Capture the cell that displays the provided text and extract its (x, y) central coordinate. 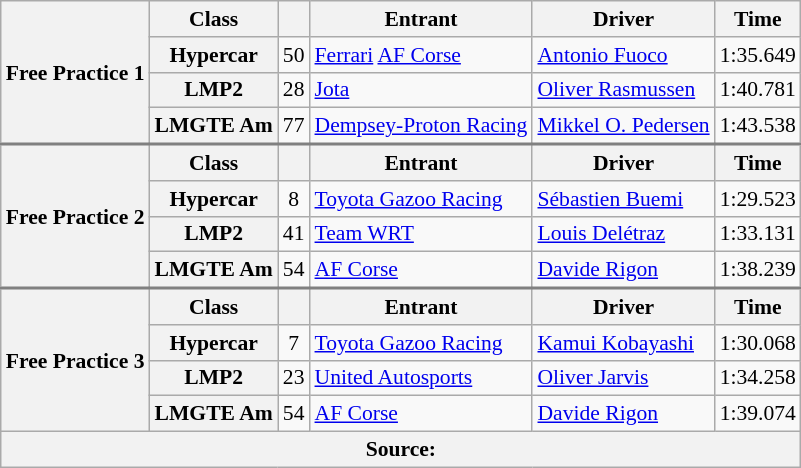
1:34.258 (758, 378)
1:35.649 (758, 55)
28 (294, 90)
1:39.074 (758, 414)
United Autosports (420, 378)
1:40.781 (758, 90)
1:33.131 (758, 234)
Free Practice 2 (76, 216)
Kamui Kobayashi (623, 343)
77 (294, 126)
8 (294, 199)
Free Practice 3 (76, 360)
41 (294, 234)
Source: (401, 450)
Dempsey-Proton Racing (420, 126)
Team WRT (420, 234)
7 (294, 343)
Antonio Fuoco (623, 55)
Jota (420, 90)
Louis Delétraz (623, 234)
Sébastien Buemi (623, 199)
Oliver Jarvis (623, 378)
1:29.523 (758, 199)
1:43.538 (758, 126)
50 (294, 55)
Oliver Rasmussen (623, 90)
Mikkel O. Pedersen (623, 126)
1:30.068 (758, 343)
Free Practice 1 (76, 72)
23 (294, 378)
1:38.239 (758, 270)
Ferrari AF Corse (420, 55)
